Capture the cell that displays the provided text and extract its [x, y] central coordinate. 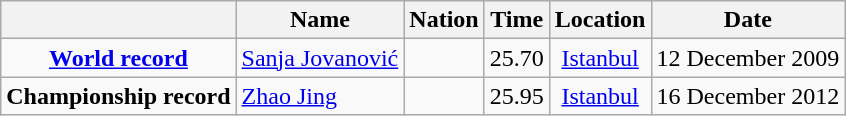
Time [516, 20]
16 December 2012 [748, 96]
Championship record [118, 96]
Sanja Jovanović [320, 58]
25.95 [516, 96]
Date [748, 20]
Location [600, 20]
12 December 2009 [748, 58]
World record [118, 58]
Nation [444, 20]
25.70 [516, 58]
Name [320, 20]
Zhao Jing [320, 96]
